Extract the [X, Y] coordinate from the center of the cell holding the provided text.  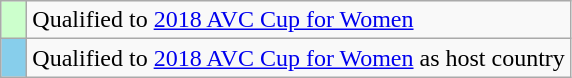
Qualified to 2018 AVC Cup for Women [299, 20]
Qualified to 2018 AVC Cup for Women as host country [299, 58]
